Search for the cell housing the specified text and yield its (X, Y) center coordinate. 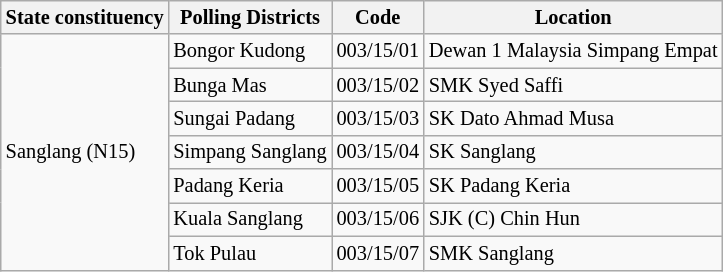
Padang Keria (250, 186)
Kuala Sanglang (250, 219)
Bunga Mas (250, 85)
003/15/03 (378, 118)
SK Dato Ahmad Musa (573, 118)
SJK (C) Chin Hun (573, 219)
003/15/02 (378, 85)
SMK Syed Saffi (573, 85)
Dewan 1 Malaysia Simpang Empat (573, 51)
Bongor Kudong (250, 51)
Simpang Sanglang (250, 152)
Location (573, 17)
003/15/07 (378, 253)
SK Sanglang (573, 152)
Tok Pulau (250, 253)
Polling Districts (250, 17)
003/15/01 (378, 51)
003/15/05 (378, 186)
SMK Sanglang (573, 253)
Sungai Padang (250, 118)
003/15/04 (378, 152)
Sanglang (N15) (85, 152)
Code (378, 17)
State constituency (85, 17)
SK Padang Keria (573, 186)
003/15/06 (378, 219)
